Extract the [x, y] coordinate from the center of the cell holding the provided text.  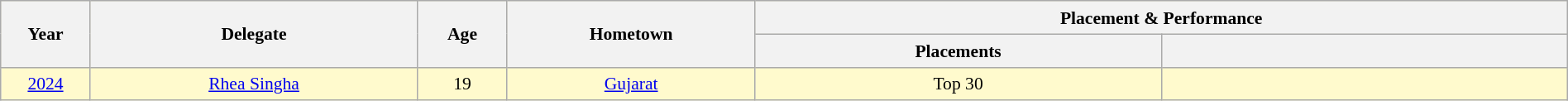
Delegate [253, 34]
Placement & Performance [1161, 17]
19 [463, 84]
Gujarat [631, 84]
Rhea Singha [253, 84]
2024 [46, 84]
Top 30 [958, 84]
Placements [958, 50]
Year [46, 34]
Hometown [631, 34]
Age [463, 34]
